Detect which cell encompasses the target text, then output its (x, y) center coordinate. 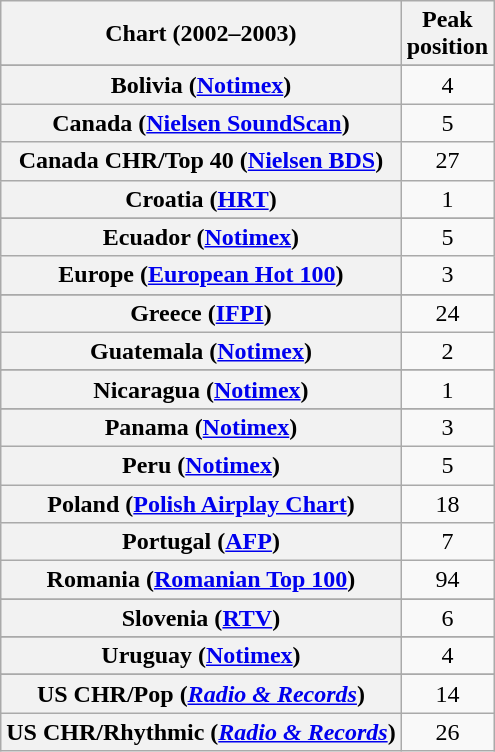
Portugal (AFP) (201, 542)
27 (447, 161)
Europe (European Hot 100) (201, 275)
24 (447, 313)
Romania (Romanian Top 100) (201, 580)
14 (447, 694)
Guatemala (Notimex) (201, 351)
Canada CHR/Top 40 (Nielsen BDS) (201, 161)
94 (447, 580)
Uruguay (Notimex) (201, 656)
Poland (Polish Airplay Chart) (201, 503)
Bolivia (Notimex) (201, 85)
Slovenia (RTV) (201, 618)
Panama (Notimex) (201, 427)
Greece (IFPI) (201, 313)
Ecuador (Notimex) (201, 237)
26 (447, 732)
Canada (Nielsen SoundScan) (201, 123)
18 (447, 503)
Nicaragua (Notimex) (201, 389)
6 (447, 618)
2 (447, 351)
7 (447, 542)
Chart (2002–2003) (201, 34)
Peru (Notimex) (201, 465)
US CHR/Rhythmic (Radio & Records) (201, 732)
Peakposition (447, 34)
US CHR/Pop (Radio & Records) (201, 694)
Croatia (HRT) (201, 199)
